Capture the cell that displays the provided text and extract its (x, y) central coordinate. 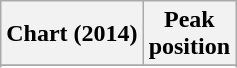
Peakposition (189, 34)
Chart (2014) (72, 34)
